Determine the (X, Y) coordinate at the center of the cell enclosing the given text.  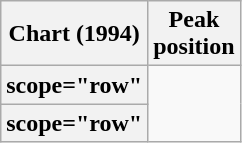
Peakposition (194, 34)
Chart (1994) (74, 34)
